Determine the (X, Y) coordinate at the center of the cell enclosing the given text.  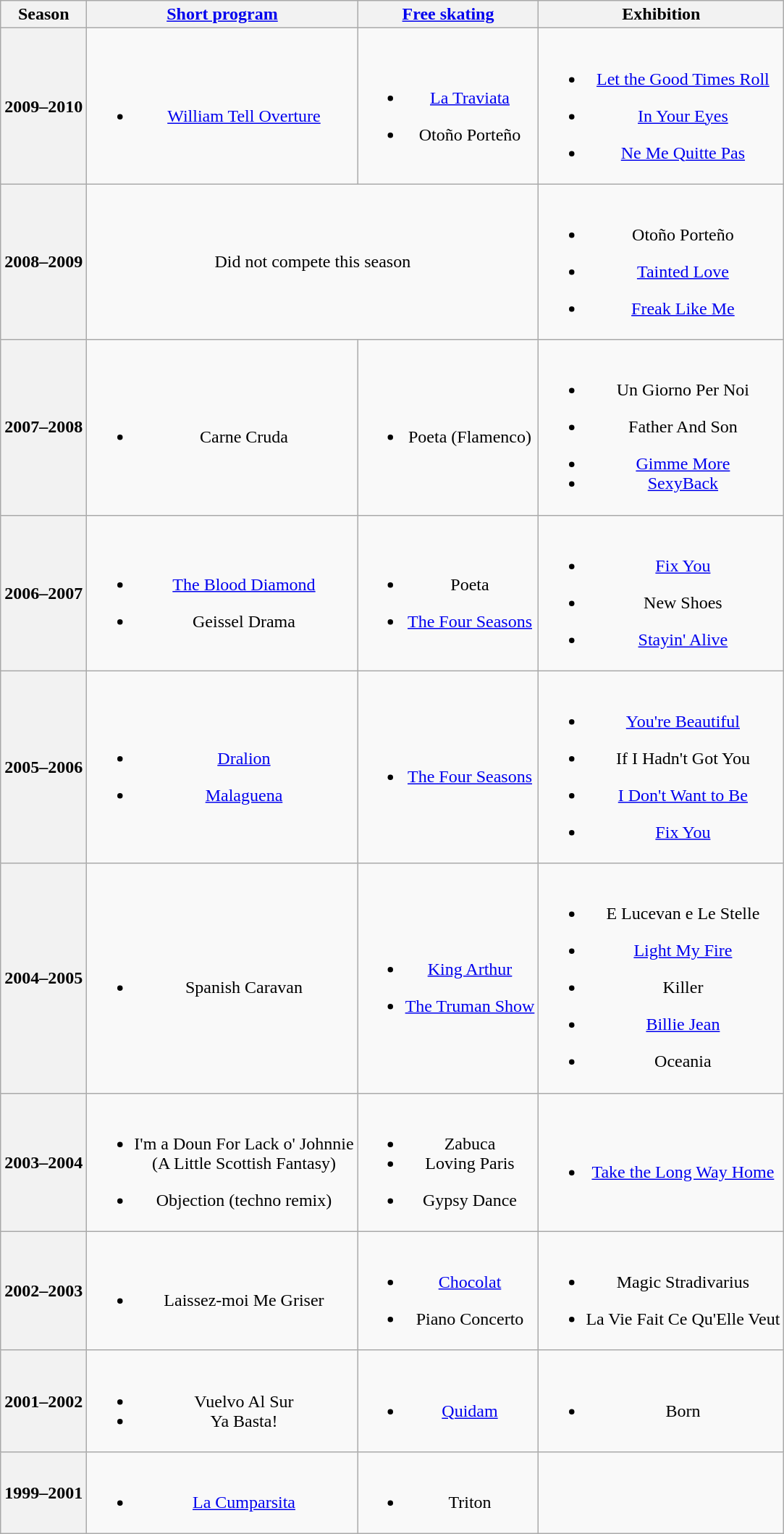
Un Giorno Per Noi Father And Son Gimme MoreSexyBack (662, 427)
Let the Good Times Roll In Your Eyes Ne Me Quitte Pas (662, 106)
The Blood Diamond Geissel Drama (222, 592)
2005–2006 (43, 767)
Short program (222, 14)
2003–2004 (43, 1162)
Exhibition (662, 14)
William Tell Overture (222, 106)
2007–2008 (43, 427)
Laissez-moi Me Griser (222, 1291)
2009–2010 (43, 106)
2006–2007 (43, 592)
La Cumparsita (222, 1492)
2008–2009 (43, 262)
Poeta (Flamenco) (448, 427)
2004–2005 (43, 978)
Dralion Malaguena (222, 767)
Otoño Porteño Tainted Love Freak Like Me (662, 262)
Fix You New Shoes Stayin' Alive (662, 592)
Born (662, 1401)
E Lucevan e Le Stelle Light My Fire Killer Billie Jean Oceania (662, 978)
La Traviata Otoño Porteño (448, 106)
You're Beautiful If I Hadn't Got You I Don't Want to Be Fix You (662, 767)
Poeta The Four Seasons (448, 592)
Quidam (448, 1401)
Vuelvo Al SurYa Basta! (222, 1401)
Magic Stradivarius La Vie Fait Ce Qu'Elle Veut (662, 1291)
Take the Long Way Home (662, 1162)
Zabuca Loving Paris Gypsy Dance (448, 1162)
1999–2001 (43, 1492)
Season (43, 14)
Spanish Caravan (222, 978)
The Four Seasons (448, 767)
Did not compete this season (313, 262)
Free skating (448, 14)
I'm a Doun For Lack o' Johnnie (A Little Scottish Fantasy) Objection (techno remix) (222, 1162)
Chocolat Piano Concerto (448, 1291)
Triton (448, 1492)
2001–2002 (43, 1401)
Carne Cruda (222, 427)
King Arthur The Truman Show (448, 978)
2002–2003 (43, 1291)
